Identify which cell holds the provided text, then report its [X, Y] central coordinate. 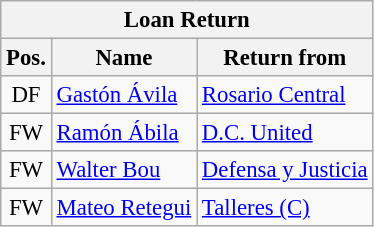
Ramón Ábila [124, 133]
Walter Bou [124, 170]
Return from [285, 58]
Loan Return [187, 20]
Gastón Ávila [124, 95]
Rosario Central [285, 95]
Name [124, 58]
D.C. United [285, 133]
Pos. [26, 58]
DF [26, 95]
Defensa y Justicia [285, 170]
Talleres (C) [285, 208]
Mateo Retegui [124, 208]
